For the text-containing cell, return its midpoint in (x, y) coordinate format. 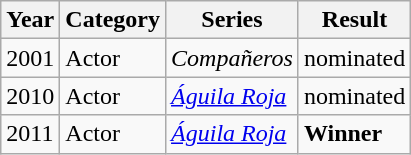
2001 (30, 58)
Winner (354, 134)
Year (30, 20)
2011 (30, 134)
Category (113, 20)
Compañeros (232, 58)
2010 (30, 96)
Result (354, 20)
Series (232, 20)
